Detect which cell encompasses the target text, then output its (X, Y) center coordinate. 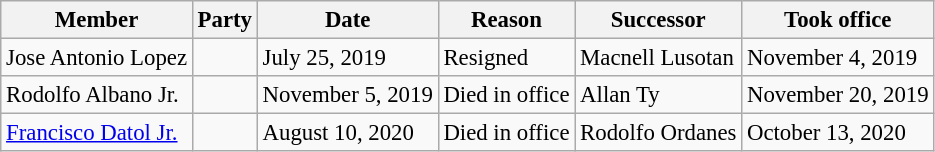
Member (97, 20)
Jose Antonio Lopez (97, 58)
November 20, 2019 (838, 95)
Party (224, 20)
Macnell Lusotan (658, 58)
Allan Ty (658, 95)
August 10, 2020 (348, 133)
Took office (838, 20)
Date (348, 20)
November 4, 2019 (838, 58)
Resigned (506, 58)
November 5, 2019 (348, 95)
Successor (658, 20)
Rodolfo Ordanes (658, 133)
Reason (506, 20)
July 25, 2019 (348, 58)
Rodolfo Albano Jr. (97, 95)
October 13, 2020 (838, 133)
Francisco Datol Jr. (97, 133)
